Capture the cell that displays the provided text and extract its [x, y] central coordinate. 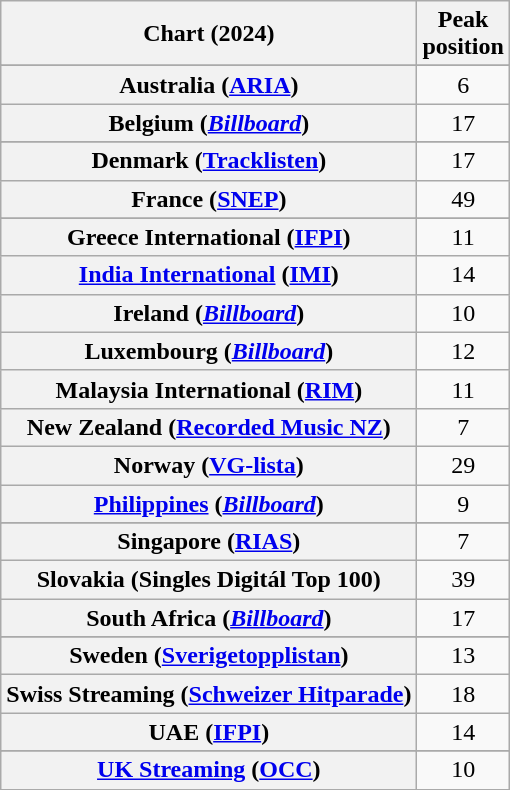
29 [463, 465]
Denmark (Tracklisten) [209, 161]
UAE (IFPI) [209, 732]
Belgium (Billboard) [209, 123]
Chart (2024) [209, 34]
18 [463, 694]
13 [463, 656]
Peakposition [463, 34]
Slovakia (Singles Digitál Top 100) [209, 580]
12 [463, 351]
India International (IMI) [209, 275]
Luxembourg (Billboard) [209, 351]
Swiss Streaming (Schweizer Hitparade) [209, 694]
New Zealand (Recorded Music NZ) [209, 427]
39 [463, 580]
Philippines (Billboard) [209, 503]
49 [463, 199]
Ireland (Billboard) [209, 313]
Australia (ARIA) [209, 85]
9 [463, 503]
South Africa (Billboard) [209, 618]
Greece International (IFPI) [209, 237]
UK Streaming (OCC) [209, 770]
Singapore (RIAS) [209, 542]
Norway (VG-lista) [209, 465]
France (SNEP) [209, 199]
Sweden (Sverigetopplistan) [209, 656]
6 [463, 85]
Malaysia International (RIM) [209, 389]
